Pinpoint the cell where the given text exists, returning its [x, y] midpoint coordinate. 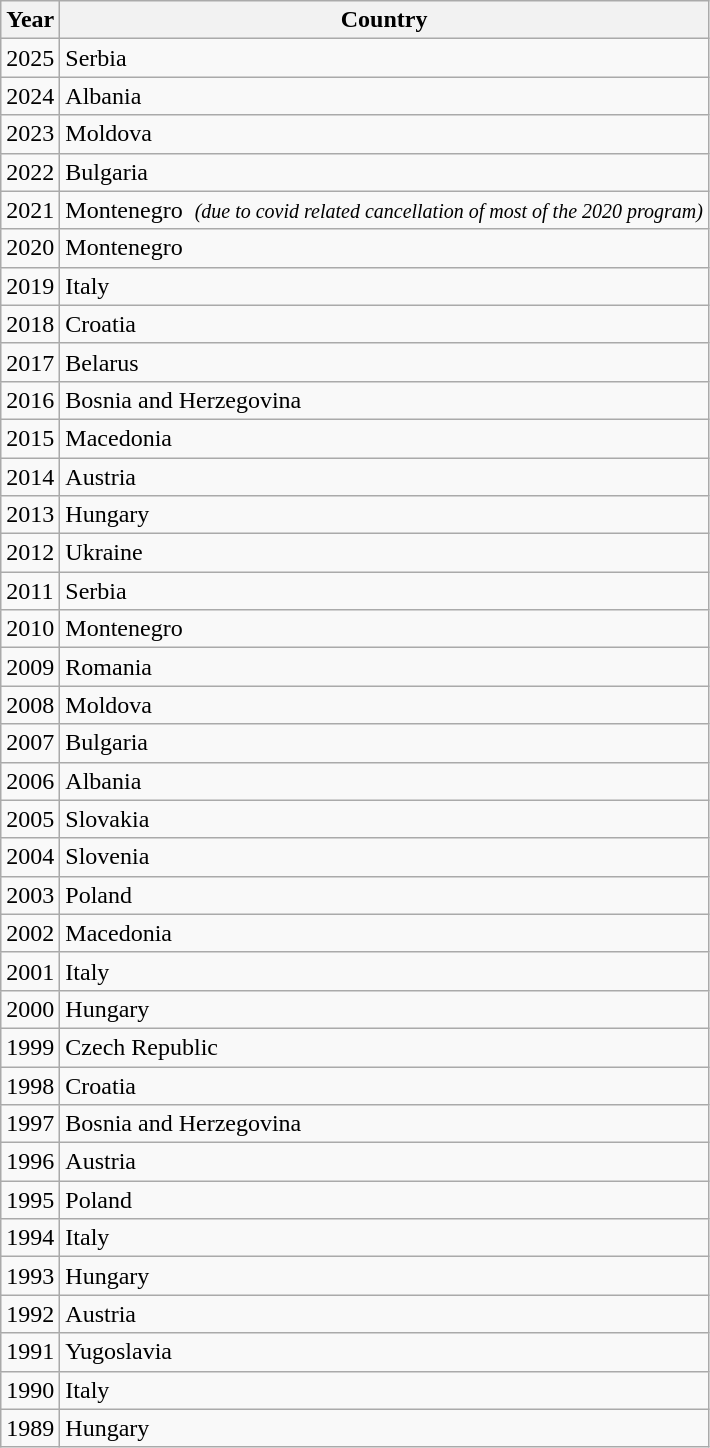
Romania [384, 667]
2007 [30, 743]
1993 [30, 1276]
2018 [30, 324]
2022 [30, 172]
Country [384, 20]
1989 [30, 1428]
2019 [30, 286]
Czech Republic [384, 1047]
Belarus [384, 362]
2012 [30, 553]
2017 [30, 362]
2023 [30, 134]
2015 [30, 438]
1995 [30, 1200]
2003 [30, 895]
Slovakia [384, 819]
2014 [30, 477]
Slovenia [384, 857]
Year [30, 20]
2010 [30, 629]
2004 [30, 857]
2008 [30, 705]
2000 [30, 1009]
1992 [30, 1314]
2002 [30, 933]
2013 [30, 515]
Montenegro (due to covid related cancellation of most of the 2020 program) [384, 210]
2024 [30, 96]
Yugoslavia [384, 1352]
2016 [30, 400]
2021 [30, 210]
1997 [30, 1124]
1999 [30, 1047]
2005 [30, 819]
2011 [30, 591]
1991 [30, 1352]
2025 [30, 58]
2009 [30, 667]
1996 [30, 1162]
2006 [30, 781]
1998 [30, 1085]
2001 [30, 971]
Ukraine [384, 553]
1990 [30, 1390]
1994 [30, 1238]
2020 [30, 248]
